Scan for the cell matching the given text and deliver its (X, Y) coordinate at center. 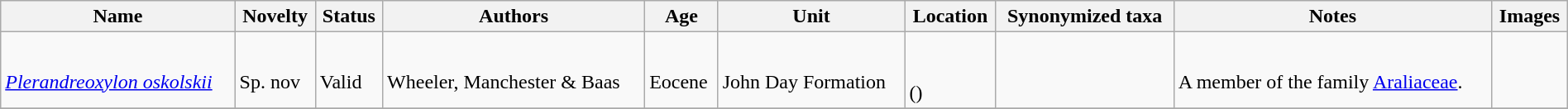
Plerandreoxylon oskolskii (117, 70)
Unit (811, 17)
Sp. nov (275, 70)
Novelty (275, 17)
Eocene (681, 70)
Images (1530, 17)
Status (349, 17)
Synonymized taxa (1085, 17)
Name (117, 17)
Age (681, 17)
Valid (349, 70)
Wheeler, Manchester & Baas (514, 70)
Location (950, 17)
A member of the family Araliaceae. (1333, 70)
John Day Formation (811, 70)
Notes (1333, 17)
() (950, 70)
Authors (514, 17)
